Output the [x, y] coordinate of the center of the cell containing the given text.  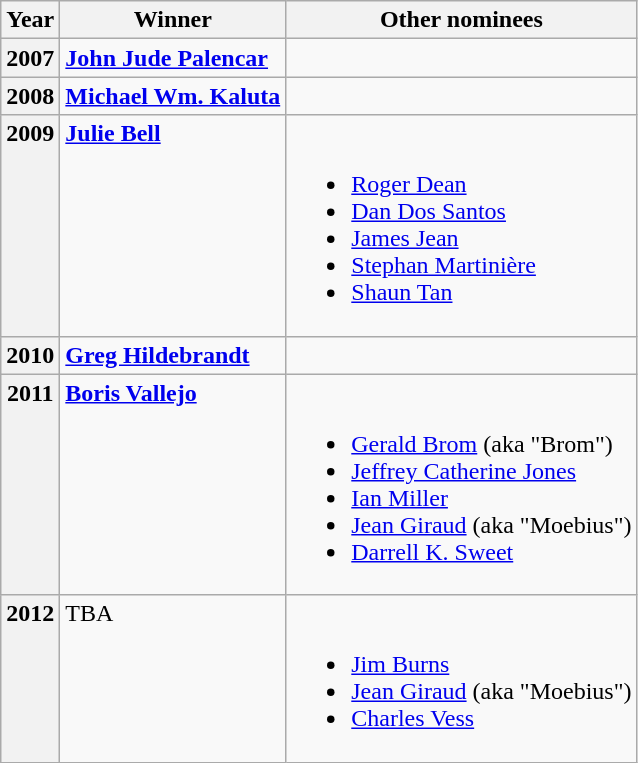
Gerald Brom (aka "Brom")Jeffrey Catherine JonesIan MillerJean Giraud (aka "Moebius")Darrell K. Sweet [462, 484]
Roger DeanDan Dos SantosJames JeanStephan MartinièreShaun Tan [462, 226]
Winner [173, 20]
Michael Wm. Kaluta [173, 96]
2010 [30, 355]
2012 [30, 678]
TBA [173, 678]
Greg Hildebrandt [173, 355]
Year [30, 20]
Julie Bell [173, 226]
Boris Vallejo [173, 484]
Other nominees [462, 20]
2011 [30, 484]
2009 [30, 226]
Jim BurnsJean Giraud (aka "Moebius")Charles Vess [462, 678]
2007 [30, 58]
2008 [30, 96]
John Jude Palencar [173, 58]
